Detect which cell encompasses the target text, then output its (x, y) center coordinate. 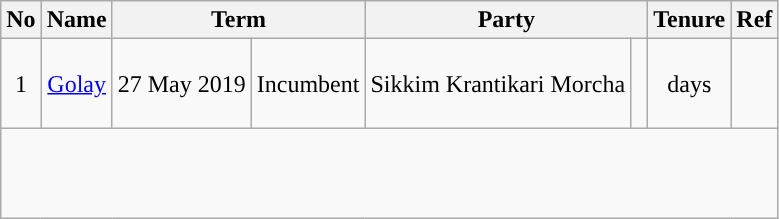
Sikkim Krantikari Morcha (498, 84)
Incumbent (308, 84)
Ref (754, 20)
Golay (76, 84)
No (21, 20)
Name (76, 20)
Party (506, 20)
Term (238, 20)
27 May 2019 (182, 84)
days (690, 84)
Tenure (690, 20)
1 (21, 84)
